Determine the [x, y] coordinate at the center of the cell enclosing the given text.  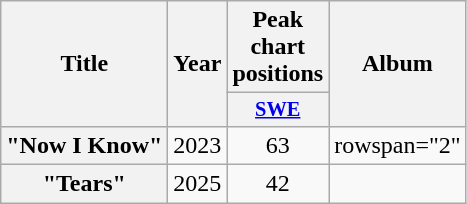
"Now I Know" [84, 145]
Peak chart positions [278, 47]
2025 [198, 184]
Title [84, 64]
42 [278, 184]
63 [278, 145]
Album [398, 64]
"Tears" [84, 184]
rowspan="2" [398, 145]
SWE [278, 110]
2023 [198, 145]
Year [198, 64]
